Pinpoint the cell where the given text exists, returning its [x, y] midpoint coordinate. 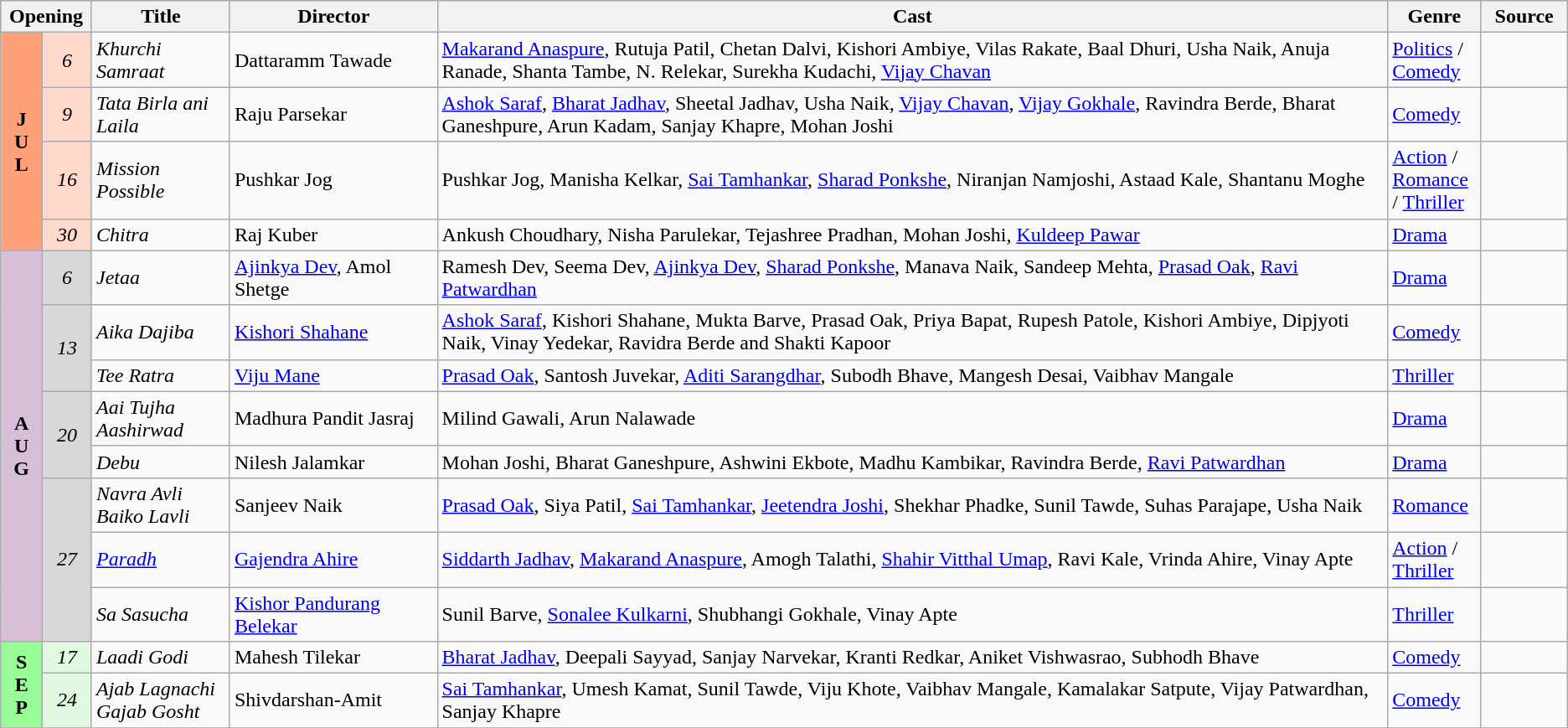
Cast [913, 17]
Pushkar Jog, Manisha Kelkar, Sai Tamhankar, Sharad Ponkshe, Niranjan Namjoshi, Astaad Kale, Shantanu Moghe [913, 180]
Director [333, 17]
Opening [47, 17]
13 [67, 349]
Ajinkya Dev, Amol Shetge [333, 278]
SEP [22, 685]
24 [67, 700]
Viju Mane [333, 375]
Romance [1434, 504]
Aai Tujha Aashirwad [161, 419]
20 [67, 434]
17 [67, 658]
Khurchi Samraat [161, 60]
Ajab Lagnachi Gajab Gosht [161, 700]
16 [67, 180]
Prasad Oak, Siya Patil, Sai Tamhankar, Jeetendra Joshi, Shekhar Phadke, Sunil Tawde, Suhas Parajape, Usha Naik [913, 504]
Kishori Shahane [333, 332]
9 [67, 114]
Paradh [161, 560]
Sai Tamhankar, Umesh Kamat, Sunil Tawde, Viju Khote, Vaibhav Mangale, Kamalakar Satpute, Vijay Patwardhan, Sanjay Khapre [913, 700]
Mission Possible [161, 180]
AUG [22, 446]
Mohan Joshi, Bharat Ganeshpure, Ashwini Ekbote, Madhu Kambikar, Ravindra Berde, Ravi Patwardhan [913, 462]
Chitra [161, 235]
JUL [22, 142]
Jetaa [161, 278]
Gajendra Ahire [333, 560]
Kishor Pandurang Belekar [333, 613]
Action / Thriller [1434, 560]
Bharat Jadhav, Deepali Sayyad, Sanjay Narvekar, Kranti Redkar, Aniket Vishwasrao, Subhodh Bhave [913, 658]
Tee Ratra [161, 375]
Pushkar Jog [333, 180]
Madhura Pandit Jasraj [333, 419]
Title [161, 17]
Milind Gawali, Arun Nalawade [913, 419]
Raj Kuber [333, 235]
Sunil Barve, Sonalee Kulkarni, Shubhangi Gokhale, Vinay Apte [913, 613]
Shivdarshan-Amit [333, 700]
Action / Romance / Thriller [1434, 180]
30 [67, 235]
Debu [161, 462]
Dattaramm Tawade [333, 60]
Laadi Godi [161, 658]
Sa Sasucha [161, 613]
Nilesh Jalamkar [333, 462]
Prasad Oak, Santosh Juvekar, Aditi Sarangdhar, Subodh Bhave, Mangesh Desai, Vaibhav Mangale [913, 375]
Raju Parsekar [333, 114]
Sanjeev Naik [333, 504]
Ankush Choudhary, Nisha Parulekar, Tejashree Pradhan, Mohan Joshi, Kuldeep Pawar [913, 235]
Aika Dajiba [161, 332]
Politics / Comedy [1434, 60]
27 [67, 560]
Ramesh Dev, Seema Dev, Ajinkya Dev, Sharad Ponkshe, Manava Naik, Sandeep Mehta, Prasad Oak, Ravi Patwardhan [913, 278]
Tata Birla ani Laila [161, 114]
Source [1524, 17]
Genre [1434, 17]
Navra Avli Baiko Lavli [161, 504]
Siddarth Jadhav, Makarand Anaspure, Amogh Talathi, Shahir Vitthal Umap, Ravi Kale, Vrinda Ahire, Vinay Apte [913, 560]
Mahesh Tilekar [333, 658]
